Detect which cell encompasses the target text, then output its [X, Y] center coordinate. 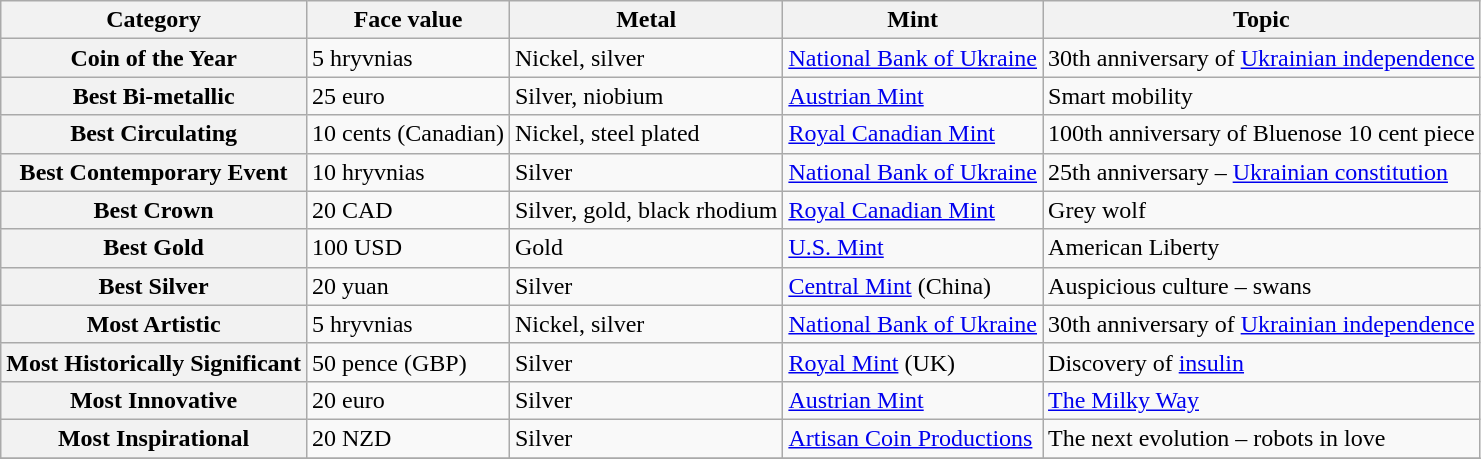
Smart mobility [1262, 96]
Royal Mint (UK) [913, 362]
Discovery of insulin [1262, 362]
Metal [646, 20]
The Milky Way [1262, 400]
25th anniversary – Ukrainian constitution [1262, 172]
20 CAD [408, 210]
Central Mint (China) [913, 286]
Topic [1262, 20]
Coin of the Year [154, 58]
10 cents (Canadian) [408, 134]
Auspicious culture – swans [1262, 286]
20 euro [408, 400]
25 euro [408, 96]
Gold [646, 248]
Best Contemporary Event [154, 172]
Best Gold [154, 248]
10 hryvnias [408, 172]
Most Artistic [154, 324]
100 USD [408, 248]
Face value [408, 20]
Most Innovative [154, 400]
Artisan Coin Productions [913, 438]
Most Historically Significant [154, 362]
Mint [913, 20]
20 NZD [408, 438]
U.S. Mint [913, 248]
The next evolution – robots in love [1262, 438]
Nickel, steel plated [646, 134]
American Liberty [1262, 248]
50 pence (GBP) [408, 362]
20 yuan [408, 286]
100th anniversary of Bluenose 10 cent piece [1262, 134]
Category [154, 20]
Grey wolf [1262, 210]
Silver, gold, black rhodium [646, 210]
Most Inspirational [154, 438]
Silver, niobium [646, 96]
Best Crown [154, 210]
Best Circulating [154, 134]
Best Silver [154, 286]
Best Bi-metallic [154, 96]
